Find where the given text appears and provide that cell's center as (x, y) coordinate. 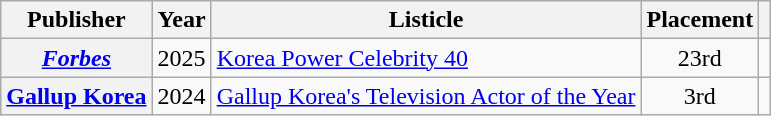
Korea Power Celebrity 40 (426, 58)
Forbes (76, 58)
Publisher (76, 20)
3rd (700, 96)
2024 (182, 96)
2025 (182, 58)
23rd (700, 58)
Placement (700, 20)
Gallup Korea's Television Actor of the Year (426, 96)
Listicle (426, 20)
Gallup Korea (76, 96)
Year (182, 20)
